Extract the [x, y] coordinate from the center of the cell holding the provided text.  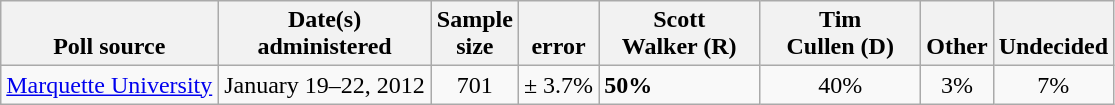
50% [680, 85]
± 3.7% [558, 85]
January 19–22, 2012 [325, 85]
ScottWalker (R) [680, 34]
40% [840, 85]
Other [957, 34]
3% [957, 85]
7% [1053, 85]
Marquette University [110, 85]
Date(s)administered [325, 34]
TimCullen (D) [840, 34]
701 [474, 85]
Samplesize [474, 34]
error [558, 34]
Undecided [1053, 34]
Poll source [110, 34]
